Extract the [x, y] coordinate from the center of the cell holding the provided text.  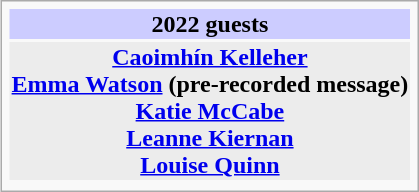
Caoimhín Kelleher Emma Watson (pre-recorded message) Katie McCabe Leanne Kiernan Louise Quinn [210, 111]
2022 guests [210, 24]
